For the text-containing cell, return its midpoint in (x, y) coordinate format. 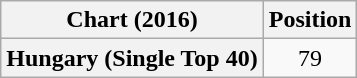
Position (310, 20)
79 (310, 58)
Hungary (Single Top 40) (132, 58)
Chart (2016) (132, 20)
